Provide the [X, Y] coordinate of the cell's center where the given text is located.  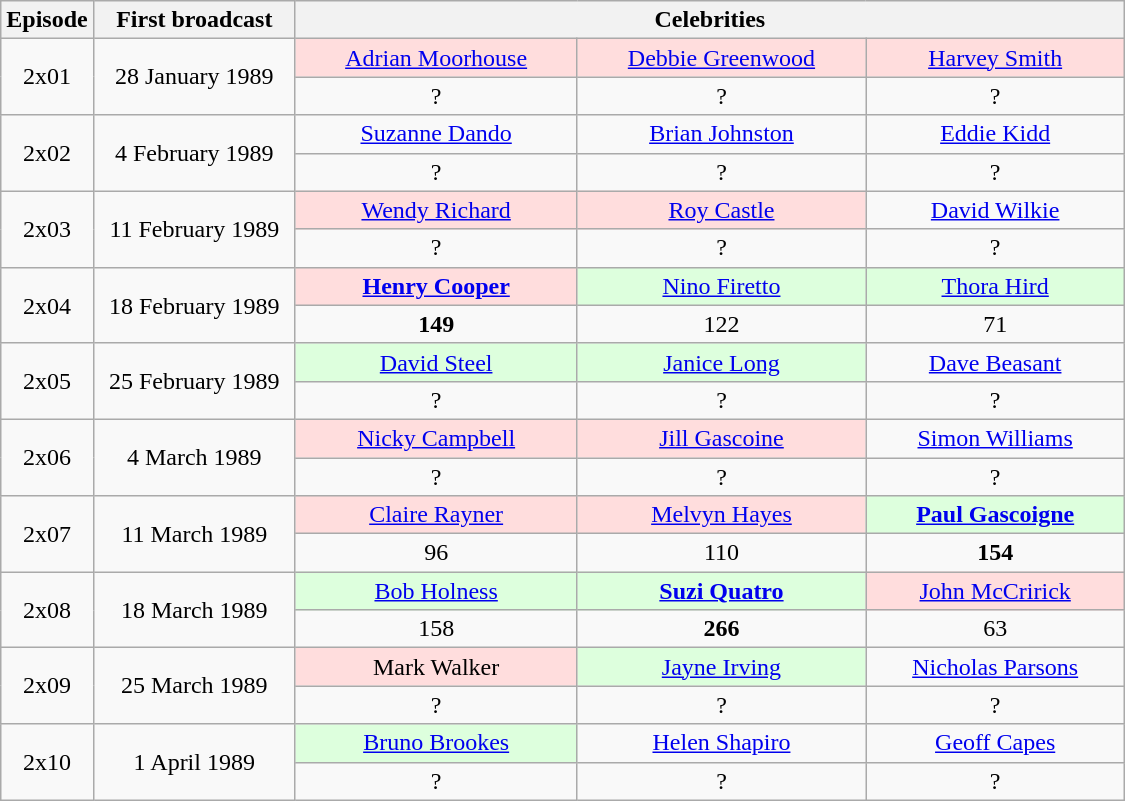
2x08 [47, 610]
Melvyn Hayes [722, 515]
Helen Shapiro [722, 743]
Bruno Brookes [436, 743]
Brian Johnston [722, 134]
David Steel [436, 362]
Roy Castle [722, 210]
2x07 [47, 534]
2x02 [47, 153]
Bob Holness [436, 591]
Celebrities [710, 20]
Wendy Richard [436, 210]
Suzanne Dando [436, 134]
Nicholas Parsons [995, 667]
11 February 1989 [194, 229]
John McCririck [995, 591]
Dave Beasant [995, 362]
28 January 1989 [194, 77]
Janice Long [722, 362]
154 [995, 553]
Episode [47, 20]
David Wilkie [995, 210]
2x04 [47, 305]
Paul Gascoigne [995, 515]
149 [436, 324]
Debbie Greenwood [722, 58]
2x03 [47, 229]
Harvey Smith [995, 58]
2x01 [47, 77]
First broadcast [194, 20]
Eddie Kidd [995, 134]
25 February 1989 [194, 381]
11 March 1989 [194, 534]
Claire Rayner [436, 515]
4 March 1989 [194, 457]
2x06 [47, 457]
96 [436, 553]
25 March 1989 [194, 686]
Henry Cooper [436, 286]
2x05 [47, 381]
Thora Hird [995, 286]
Adrian Moorhouse [436, 58]
Nino Firetto [722, 286]
Jill Gascoine [722, 438]
2x09 [47, 686]
Simon Williams [995, 438]
Geoff Capes [995, 743]
Nicky Campbell [436, 438]
158 [436, 629]
110 [722, 553]
Suzi Quatro [722, 591]
122 [722, 324]
Jayne Irving [722, 667]
63 [995, 629]
4 February 1989 [194, 153]
Mark Walker [436, 667]
266 [722, 629]
2x10 [47, 762]
18 March 1989 [194, 610]
71 [995, 324]
18 February 1989 [194, 305]
1 April 1989 [194, 762]
